Capture the cell that displays the provided text and extract its (x, y) central coordinate. 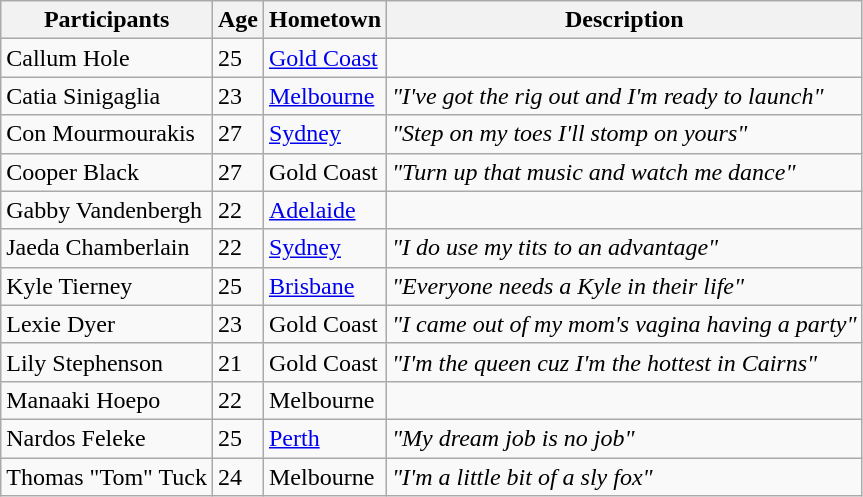
Lexie Dyer (107, 324)
Jaeda Chamberlain (107, 248)
Cooper Black (107, 172)
Hometown (324, 20)
"My dream job is no job" (625, 438)
24 (238, 477)
Manaaki Hoepo (107, 400)
Description (625, 20)
Thomas "Tom" Tuck (107, 477)
"Turn up that music and watch me dance" (625, 172)
Brisbane (324, 286)
21 (238, 362)
Gabby Vandenbergh (107, 210)
"I'm the queen cuz I'm the hottest in Cairns" (625, 362)
Catia Sinigaglia (107, 96)
"Step on my toes I'll stomp on yours" (625, 134)
Adelaide (324, 210)
"I do use my tits to an advantage" (625, 248)
Kyle Tierney (107, 286)
"Everyone needs a Kyle in their life" (625, 286)
Lily Stephenson (107, 362)
Callum Hole (107, 58)
Nardos Feleke (107, 438)
"I came out of my mom's vagina having a party" (625, 324)
Con Mourmourakis (107, 134)
Age (238, 20)
Perth (324, 438)
"I've got the rig out and I'm ready to launch" (625, 96)
Participants (107, 20)
"I'm a little bit of a sly fox" (625, 477)
